Provide the [X, Y] coordinate of the cell's center where the given text is located.  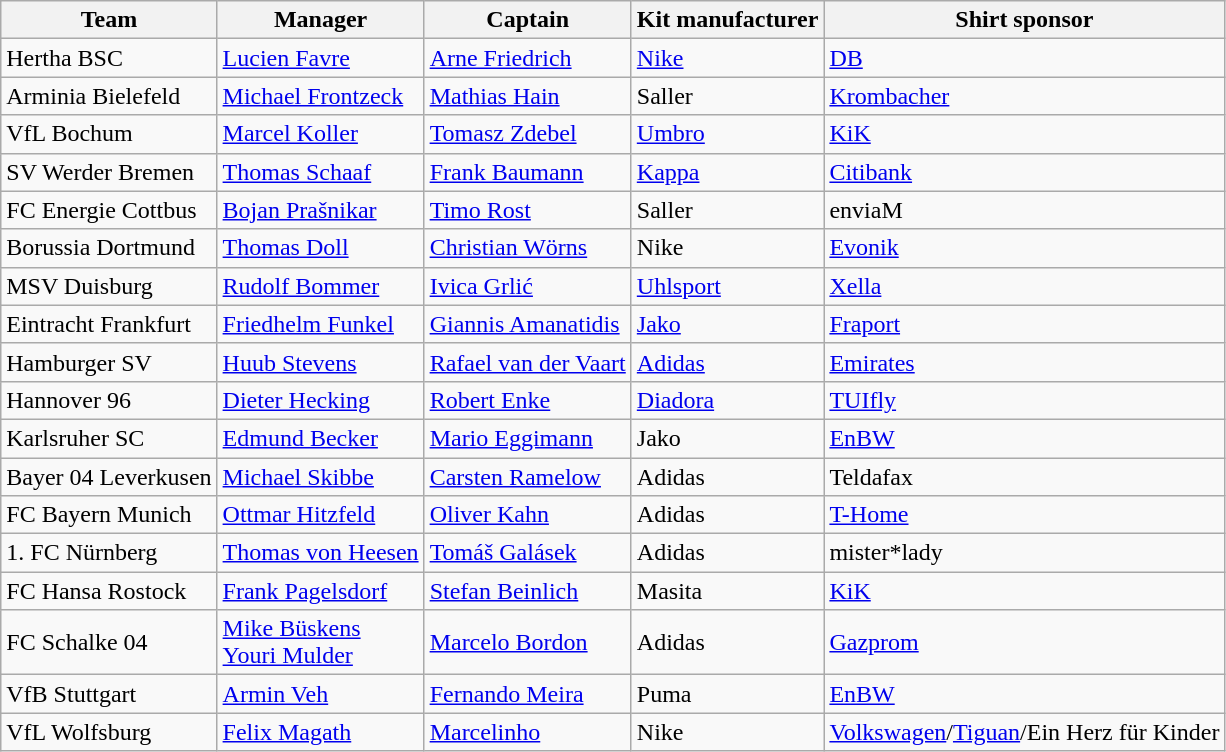
Krombacher [1024, 96]
Timo Rost [528, 210]
Thomas Doll [320, 248]
Fernando Meira [528, 694]
Ivica Grlić [528, 286]
FC Schalke 04 [109, 642]
Hamburger SV [109, 362]
Teldafax [1024, 477]
Kappa [728, 172]
TUIfly [1024, 400]
Giannis Amanatidis [528, 324]
VfL Wolfsburg [109, 732]
Fraport [1024, 324]
Christian Wörns [528, 248]
Eintracht Frankfurt [109, 324]
enviaM [1024, 210]
DB [1024, 58]
Frank Baumann [528, 172]
Diadora [728, 400]
Hertha BSC [109, 58]
Ottmar Hitzfeld [320, 515]
Michael Skibbe [320, 477]
Team [109, 20]
SV Werder Bremen [109, 172]
Rudolf Bommer [320, 286]
FC Bayern Munich [109, 515]
Borussia Dortmund [109, 248]
Gazprom [1024, 642]
Bojan Prašnikar [320, 210]
Felix Magath [320, 732]
Mathias Hain [528, 96]
Marcel Koller [320, 134]
Thomas Schaaf [320, 172]
FC Hansa Rostock [109, 591]
Dieter Hecking [320, 400]
T-Home [1024, 515]
Arne Friedrich [528, 58]
Hannover 96 [109, 400]
Lucien Favre [320, 58]
Kit manufacturer [728, 20]
Marcelinho [528, 732]
Evonik [1024, 248]
VfL Bochum [109, 134]
Oliver Kahn [528, 515]
Bayer 04 Leverkusen [109, 477]
Manager [320, 20]
Robert Enke [528, 400]
Arminia Bielefeld [109, 96]
FC Energie Cottbus [109, 210]
1. FC Nürnberg [109, 553]
Emirates [1024, 362]
Rafael van der Vaart [528, 362]
Masita [728, 591]
Frank Pagelsdorf [320, 591]
VfB Stuttgart [109, 694]
mister*lady [1024, 553]
Uhlsport [728, 286]
Karlsruher SC [109, 438]
Carsten Ramelow [528, 477]
Tomáš Galásek [528, 553]
Shirt sponsor [1024, 20]
Mike Büskens Youri Mulder [320, 642]
Thomas von Heesen [320, 553]
Tomasz Zdebel [528, 134]
Armin Veh [320, 694]
Puma [728, 694]
Stefan Beinlich [528, 591]
Huub Stevens [320, 362]
Edmund Becker [320, 438]
Friedhelm Funkel [320, 324]
Marcelo Bordon [528, 642]
Volkswagen/Tiguan/Ein Herz für Kinder [1024, 732]
MSV Duisburg [109, 286]
Umbro [728, 134]
Xella [1024, 286]
Michael Frontzeck [320, 96]
Captain [528, 20]
Citibank [1024, 172]
Mario Eggimann [528, 438]
